Identify which cell holds the provided text, then report its (X, Y) central coordinate. 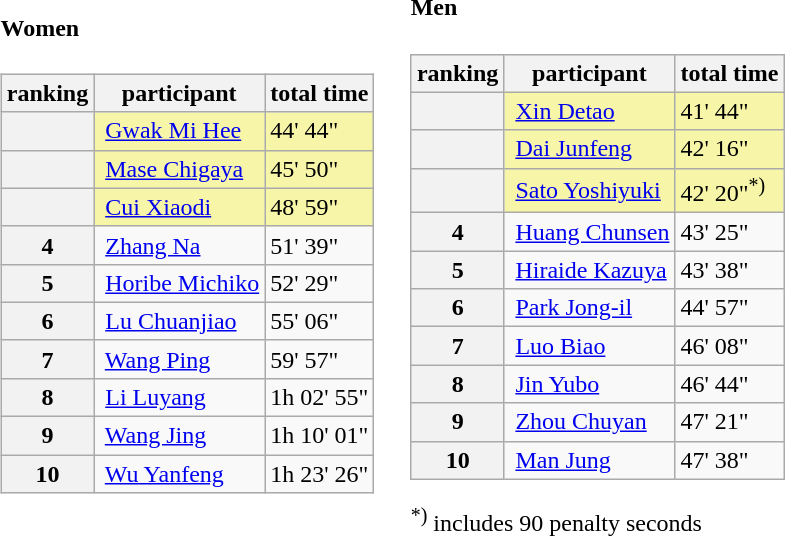
Wang Ping (180, 359)
1h 02' 55" (320, 398)
41' 44" (730, 111)
Dai Junfeng (590, 149)
47' 38" (730, 460)
52' 29" (320, 283)
Luo Biao (590, 346)
Wang Jing (180, 436)
42' 20"*) (730, 190)
42' 16" (730, 149)
Gwak Mi Hee (180, 131)
1h 23' 26" (320, 474)
Xin Detao (590, 111)
59' 57" (320, 359)
Zhou Chuyan (590, 422)
Park Jong-il (590, 308)
Man Jung (590, 460)
Lu Chuanjiao (180, 321)
43' 25" (730, 232)
55' 06" (320, 321)
47' 21" (730, 422)
Mase Chigaya (180, 169)
Wu Yanfeng (180, 474)
Li Luyang (180, 398)
Cui Xiaodi (180, 207)
1h 10' 01" (320, 436)
43' 38" (730, 270)
Horibe Michiko (180, 283)
46' 08" (730, 346)
44' 57" (730, 308)
Zhang Na (180, 245)
46' 44" (730, 384)
Hiraide Kazuya (590, 270)
51' 39" (320, 245)
Huang Chunsen (590, 232)
Jin Yubo (590, 384)
44' 44" (320, 131)
45' 50" (320, 169)
48' 59" (320, 207)
Sato Yoshiyuki (590, 190)
